Provide the [X, Y] coordinate of the cell's center where the given text is located.  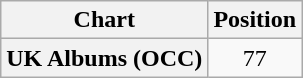
77 [255, 58]
Position [255, 20]
Chart [104, 20]
UK Albums (OCC) [104, 58]
